Locate the cell with the specified text and output its [x, y] center coordinate. 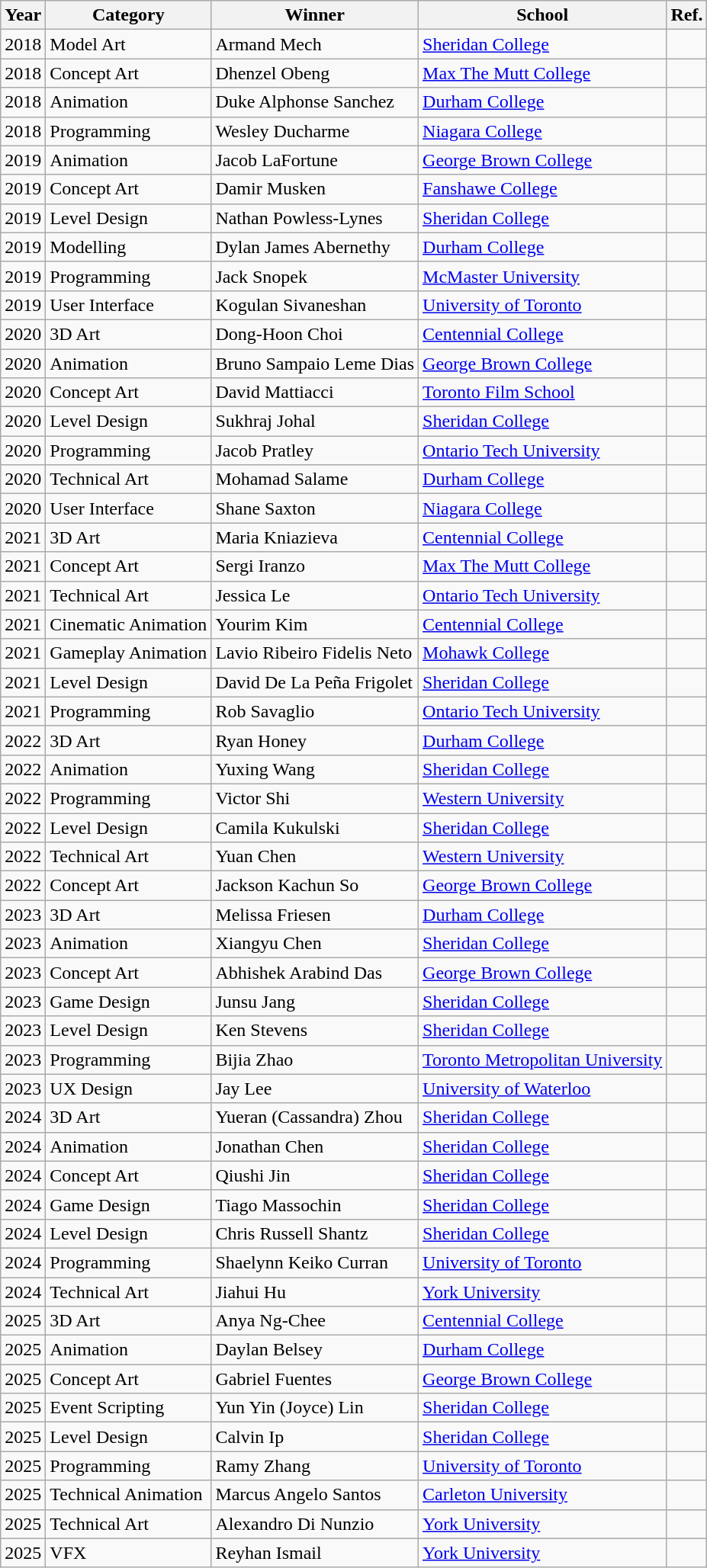
Reyhan Ismail [315, 1553]
Xiangyu Chen [315, 944]
Nathan Powless-Lynes [315, 218]
University of Waterloo [543, 1089]
Category [128, 15]
Armand Mech [315, 44]
Sukhraj Johal [315, 422]
Yueran (Cassandra) Zhou [315, 1117]
Anya Ng-Chee [315, 1321]
Winner [315, 15]
Ref. [686, 15]
Fanshawe College [543, 189]
Tiago Massochin [315, 1204]
Kogulan Sivaneshan [315, 305]
Duke Alphonse Sanchez [315, 102]
Ramy Zhang [315, 1466]
Victor Shi [315, 798]
Jiahui Hu [315, 1292]
Jonathan Chen [315, 1146]
Gameplay Animation [128, 653]
Toronto Film School [543, 393]
Jackson Kachun So [315, 886]
Marcus Angelo Santos [315, 1495]
Jack Snopek [315, 276]
Sergi Iranzo [315, 566]
Year [23, 15]
David Mattiacci [315, 393]
Dong-Hoon Choi [315, 334]
Abhishek Arabind Das [315, 973]
Maria Kniazieva [315, 537]
UX Design [128, 1089]
Melissa Friesen [315, 915]
Daylan Belsey [315, 1350]
McMaster University [543, 276]
Mohawk College [543, 653]
Event Scripting [128, 1408]
Bijia Zhao [315, 1060]
Yuxing Wang [315, 769]
Model Art [128, 44]
Shane Saxton [315, 508]
Mohamad Salame [315, 479]
Dhenzel Obeng [315, 73]
Yuan Chen [315, 857]
David De La Peña Frigolet [315, 682]
Jessica Le [315, 595]
Lavio Ribeiro Fidelis Neto [315, 653]
Wesley Ducharme [315, 131]
Yun Yin (Joyce) Lin [315, 1408]
Modelling [128, 247]
Chris Russell Shantz [315, 1233]
Cinematic Animation [128, 624]
Carleton University [543, 1495]
VFX [128, 1553]
Jay Lee [315, 1089]
Ryan Honey [315, 740]
Bruno Sampaio Leme Dias [315, 364]
Technical Animation [128, 1495]
Dylan James Abernethy [315, 247]
Calvin Ip [315, 1437]
Gabriel Fuentes [315, 1379]
Rob Savaglio [315, 711]
Qiushi Jin [315, 1175]
Shaelynn Keiko Curran [315, 1262]
Ken Stevens [315, 1031]
Junsu Jang [315, 1002]
Jacob Pratley [315, 451]
Alexandro Di Nunzio [315, 1524]
School [543, 15]
Toronto Metropolitan University [543, 1060]
Jacob LaFortune [315, 160]
Camila Kukulski [315, 827]
Yourim Kim [315, 624]
Damir Musken [315, 189]
